Output the [x, y] coordinate of the center of the cell containing the given text.  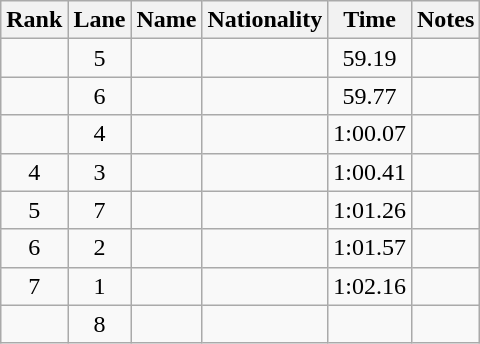
Nationality [265, 20]
1:02.16 [370, 286]
1:01.26 [370, 210]
Name [166, 20]
8 [100, 324]
3 [100, 172]
59.77 [370, 96]
1:00.41 [370, 172]
1:01.57 [370, 248]
1:00.07 [370, 134]
1 [100, 286]
2 [100, 248]
59.19 [370, 58]
Notes [445, 20]
Lane [100, 20]
Rank [34, 20]
Time [370, 20]
